Identify which cell holds the provided text, then report its (x, y) central coordinate. 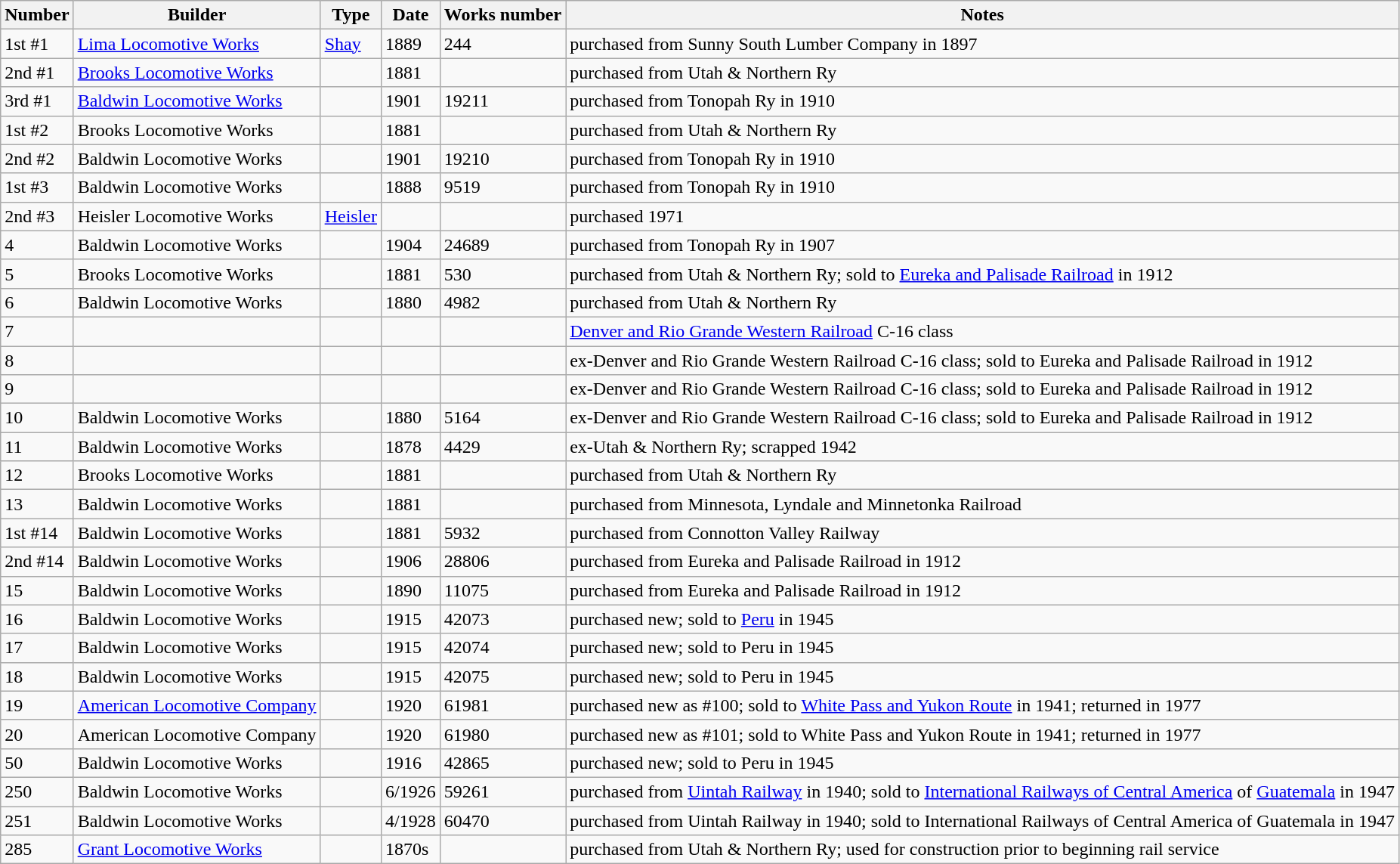
15 (37, 590)
1906 (410, 562)
285 (37, 850)
11 (37, 447)
20 (37, 734)
60470 (502, 820)
6 (37, 302)
Shay (351, 44)
Builder (196, 15)
ex-Utah & Northern Ry; scrapped 1942 (982, 447)
61980 (502, 734)
purchased from Utah & Northern Ry; used for construction prior to beginning rail service (982, 850)
9 (37, 389)
42073 (502, 619)
5 (37, 274)
19211 (502, 101)
8 (37, 361)
42865 (502, 763)
Heisler Locomotive Works (196, 216)
3rd #1 (37, 101)
1904 (410, 245)
16 (37, 619)
7 (37, 331)
Denver and Rio Grande Western Railroad C-16 class (982, 331)
purchased from Utah & Northern Ry; sold to Eureka and Palisade Railroad in 1912 (982, 274)
19 (37, 705)
1889 (410, 44)
530 (502, 274)
13 (37, 504)
1888 (410, 187)
59261 (502, 791)
1st #3 (37, 187)
24689 (502, 245)
purchased from Connotton Valley Railway (982, 533)
250 (37, 791)
61981 (502, 705)
1st #1 (37, 44)
28806 (502, 562)
42074 (502, 648)
Type (351, 15)
Notes (982, 15)
4/1928 (410, 820)
6/1926 (410, 791)
2nd #1 (37, 73)
1890 (410, 590)
purchased from Tonopah Ry in 1907 (982, 245)
Number (37, 15)
4982 (502, 302)
9519 (502, 187)
1870s (410, 850)
Works number (502, 15)
2nd #3 (37, 216)
purchased new as #100; sold to White Pass and Yukon Route in 1941; returned in 1977 (982, 705)
11075 (502, 590)
1916 (410, 763)
42075 (502, 677)
Lima Locomotive Works (196, 44)
18 (37, 677)
251 (37, 820)
Heisler (351, 216)
Grant Locomotive Works (196, 850)
2nd #2 (37, 159)
1878 (410, 447)
2nd #14 (37, 562)
1st #2 (37, 130)
5164 (502, 418)
17 (37, 648)
12 (37, 475)
5932 (502, 533)
Date (410, 15)
purchased from Minnesota, Lyndale and Minnetonka Railroad (982, 504)
19210 (502, 159)
50 (37, 763)
10 (37, 418)
4429 (502, 447)
purchased from Sunny South Lumber Company in 1897 (982, 44)
purchased 1971 (982, 216)
1st #14 (37, 533)
4 (37, 245)
purchased new as #101; sold to White Pass and Yukon Route in 1941; returned in 1977 (982, 734)
244 (502, 44)
